From the cell containing the given text, extract its center point as [X, Y] coordinate. 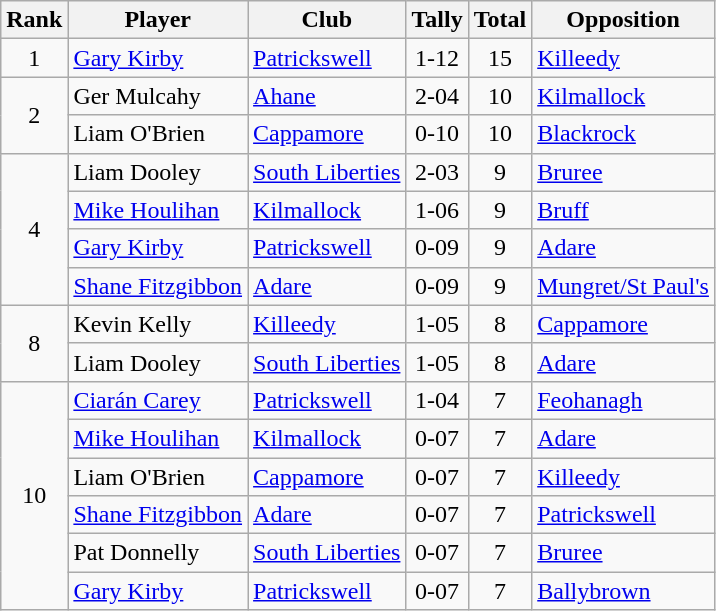
Pat Donnelly [158, 553]
4 [34, 229]
15 [500, 58]
Ger Mulcahy [158, 96]
Bruff [624, 210]
Ciarán Carey [158, 400]
Club [327, 20]
1 [34, 58]
0-10 [437, 134]
2-03 [437, 172]
Ahane [327, 96]
Rank [34, 20]
1-04 [437, 400]
1-06 [437, 210]
Blackrock [624, 134]
2-04 [437, 96]
Feohanagh [624, 400]
1-12 [437, 58]
Tally [437, 20]
Mungret/St Paul's [624, 286]
Player [158, 20]
2 [34, 115]
Ballybrown [624, 591]
Opposition [624, 20]
Total [500, 20]
Kevin Kelly [158, 324]
